Capture the cell that displays the provided text and extract its (x, y) central coordinate. 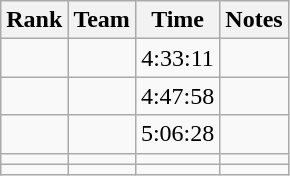
Time (177, 20)
Rank (34, 20)
4:47:58 (177, 96)
5:06:28 (177, 134)
4:33:11 (177, 58)
Team (102, 20)
Notes (254, 20)
